Output the (X, Y) coordinate of the center of the cell containing the given text.  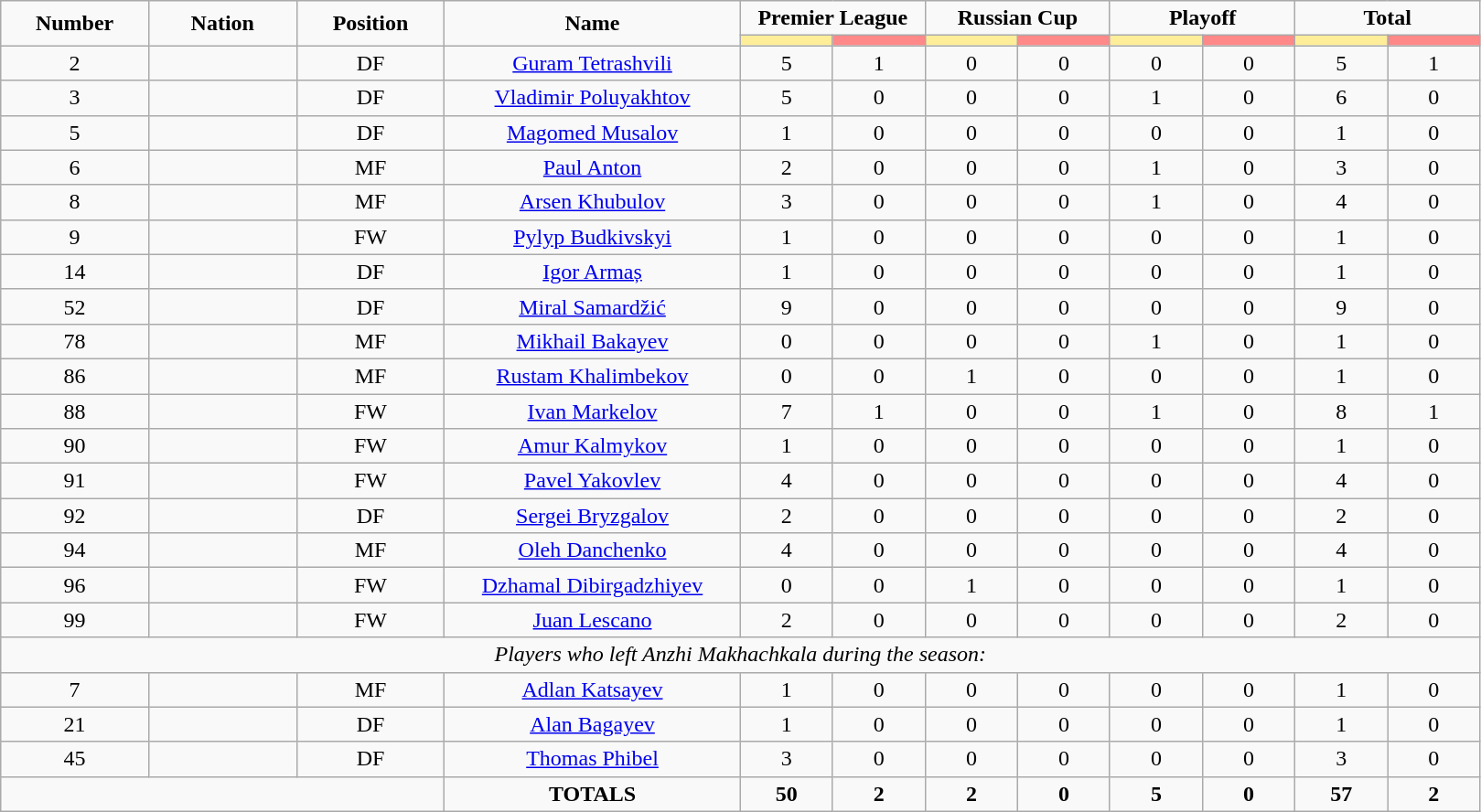
Players who left Anzhi Makhachkala during the season: (741, 655)
50 (787, 794)
Alan Bagayev (593, 724)
Rustam Khalimbekov (593, 376)
14 (75, 272)
Amur Kalmykov (593, 446)
Adlan Katsayev (593, 689)
Magomed Musalov (593, 133)
Oleh Danchenko (593, 550)
Vladimir Poluyakhtov (593, 98)
Miral Samardžić (593, 306)
86 (75, 376)
Number (75, 24)
99 (75, 620)
Russian Cup (1017, 18)
Guram Tetrashvili (593, 63)
94 (75, 550)
Arsen Khubulov (593, 202)
Igor Armaș (593, 272)
Pylyp Budkivskyi (593, 237)
96 (75, 585)
Thomas Phibel (593, 759)
Playoff (1202, 18)
52 (75, 306)
Pavel Yakovlev (593, 481)
88 (75, 411)
Nation (222, 24)
57 (1341, 794)
Position (370, 24)
Paul Anton (593, 167)
45 (75, 759)
Ivan Markelov (593, 411)
Total (1388, 18)
Dzhamal Dibirgadzhiyev (593, 585)
Juan Lescano (593, 620)
92 (75, 516)
78 (75, 341)
90 (75, 446)
TOTALS (593, 794)
Sergei Bryzgalov (593, 516)
Name (593, 24)
Mikhail Bakayev (593, 341)
91 (75, 481)
21 (75, 724)
Premier League (832, 18)
